Detect which cell encompasses the target text, then output its [X, Y] center coordinate. 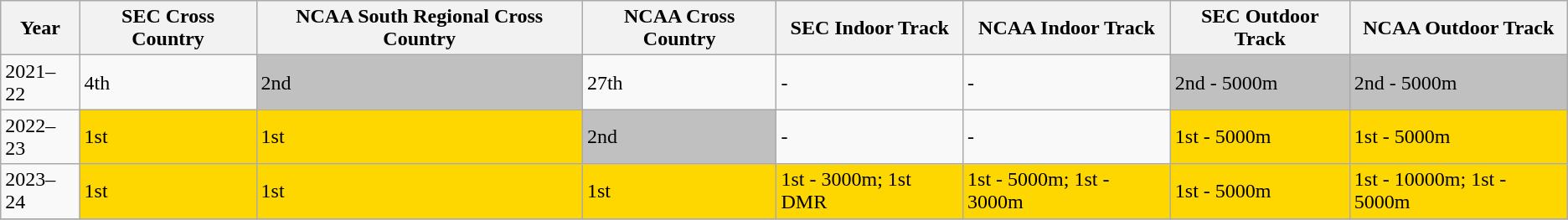
2023–24 [40, 191]
NCAA Outdoor Track [1458, 28]
1st - 10000m; 1st - 5000m [1458, 191]
Year [40, 28]
NCAA Indoor Track [1067, 28]
1st - 3000m; 1st DMR [869, 191]
SEC Cross Country [168, 28]
1st - 5000m; 1st - 3000m [1067, 191]
SEC Indoor Track [869, 28]
2022–23 [40, 137]
2021–22 [40, 82]
27th [679, 82]
NCAA South Regional Cross Country [419, 28]
SEC Outdoor Track [1260, 28]
4th [168, 82]
NCAA Cross Country [679, 28]
